Return [x, y] of the center of cell containing provided text 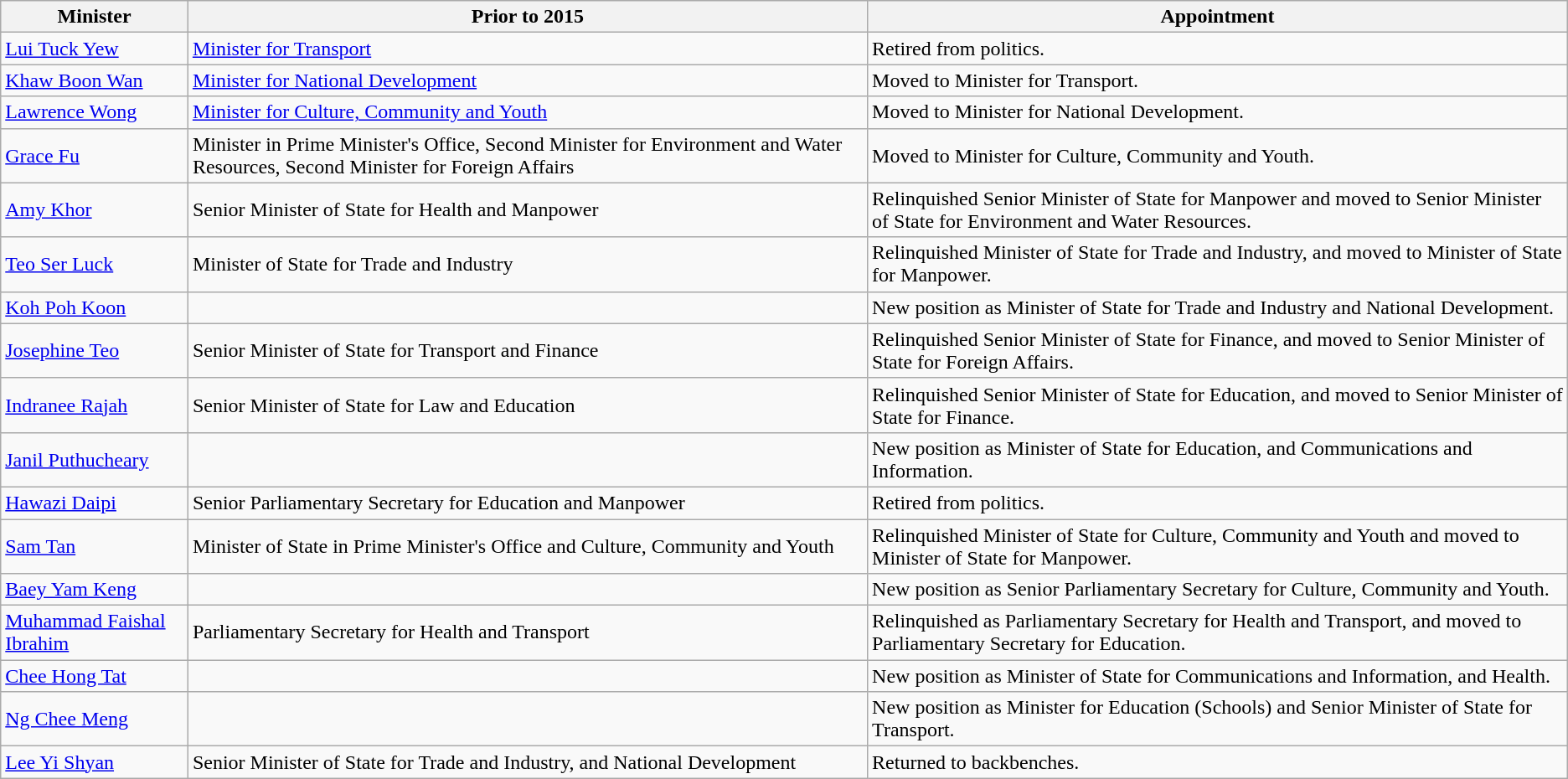
Relinquished Senior Minister of State for Finance, and moved to Senior Minister of State for Foreign Affairs. [1218, 350]
Ng Chee Meng [95, 719]
Senior Minister of State for Transport and Finance [528, 350]
Grace Fu [95, 156]
Senior Minister of State for Trade and Industry, and National Development [528, 762]
Amy Khor [95, 209]
Senior Parliamentary Secretary for Education and Manpower [528, 503]
New position as Minister of State for Trade and Industry and National Development. [1218, 307]
Josephine Teo [95, 350]
Hawazi Daipi [95, 503]
Relinquished Minister of State for Trade and Industry, and moved to Minister of State for Manpower. [1218, 265]
Moved to Minister for Transport. [1218, 80]
Teo Ser Luck [95, 265]
Lee Yi Shyan [95, 762]
Minister for Transport [528, 49]
Minister of State for Trade and Industry [528, 265]
Returned to backbenches. [1218, 762]
Moved to Minister for National Development. [1218, 112]
Prior to 2015 [528, 17]
Khaw Boon Wan [95, 80]
Indranee Rajah [95, 405]
Janil Puthucheary [95, 459]
Muhammad Faishal Ibrahim [95, 633]
New position as Minister for Education (Schools) and Senior Minister of State for Transport. [1218, 719]
Sam Tan [95, 546]
Baey Yam Keng [95, 590]
Relinquished Senior Minister of State for Education, and moved to Senior Minister of State for Finance. [1218, 405]
New position as Senior Parliamentary Secretary for Culture, Community and Youth. [1218, 590]
Parliamentary Secretary for Health and Transport [528, 633]
Relinquished Minister of State for Culture, Community and Youth and moved to Minister of State for Manpower. [1218, 546]
Koh Poh Koon [95, 307]
Relinquished as Parliamentary Secretary for Health and Transport, and moved to Parliamentary Secretary for Education. [1218, 633]
Chee Hong Tat [95, 676]
Lui Tuck Yew [95, 49]
Minister of State in Prime Minister's Office and Culture, Community and Youth [528, 546]
Appointment [1218, 17]
Moved to Minister for Culture, Community and Youth. [1218, 156]
New position as Minister of State for Education, and Communications and Information. [1218, 459]
Minister for National Development [528, 80]
Relinquished Senior Minister of State for Manpower and moved to Senior Minister of State for Environment and Water Resources. [1218, 209]
Lawrence Wong [95, 112]
Minister in Prime Minister's Office, Second Minister for Environment and Water Resources, Second Minister for Foreign Affairs [528, 156]
Senior Minister of State for Health and Manpower [528, 209]
Minister [95, 17]
Minister for Culture, Community and Youth [528, 112]
Senior Minister of State for Law and Education [528, 405]
New position as Minister of State for Communications and Information, and Health. [1218, 676]
